For the text-containing cell, return its midpoint in (X, Y) coordinate format. 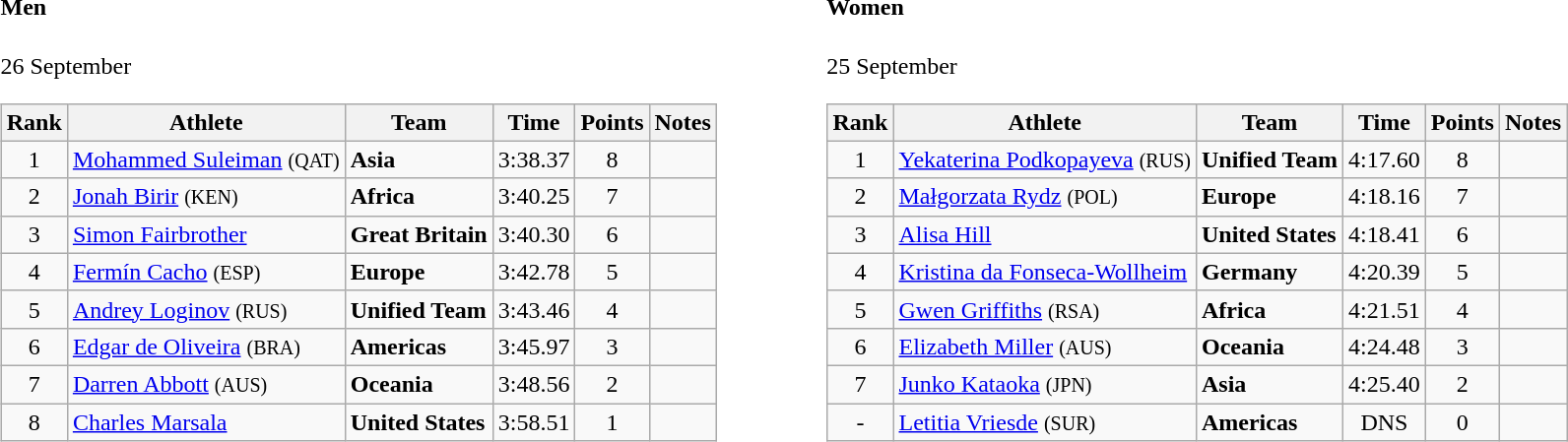
4:18.16 (1385, 197)
Darren Abbott (AUS) (206, 384)
4:24.48 (1385, 347)
Jonah Birir (KEN) (206, 197)
Letitia Vriesde (SUR) (1044, 422)
3:48.56 (534, 384)
4:25.40 (1385, 384)
3:40.30 (534, 234)
Great Britain (419, 234)
Fermín Cacho (ESP) (206, 272)
Kristina da Fonseca-Wollheim (1044, 272)
Mohammed Suleiman (QAT) (206, 159)
4:21.51 (1385, 309)
Alisa Hill (1044, 234)
0 (1462, 422)
4:17.60 (1385, 159)
3:40.25 (534, 197)
3:45.97 (534, 347)
3:58.51 (534, 422)
- (861, 422)
Elizabeth Miller (AUS) (1044, 347)
Yekaterina Podkopayeva (RUS) (1044, 159)
3:42.78 (534, 272)
4:18.41 (1385, 234)
Simon Fairbrother (206, 234)
Charles Marsala (206, 422)
Germany (1269, 272)
3:43.46 (534, 309)
Edgar de Oliveira (BRA) (206, 347)
Małgorzata Rydz (POL) (1044, 197)
Gwen Griffiths (RSA) (1044, 309)
DNS (1385, 422)
Andrey Loginov (RUS) (206, 309)
3:38.37 (534, 159)
4:20.39 (1385, 272)
Junko Kataoka (JPN) (1044, 384)
